For the text-containing cell, return its midpoint in (X, Y) coordinate format. 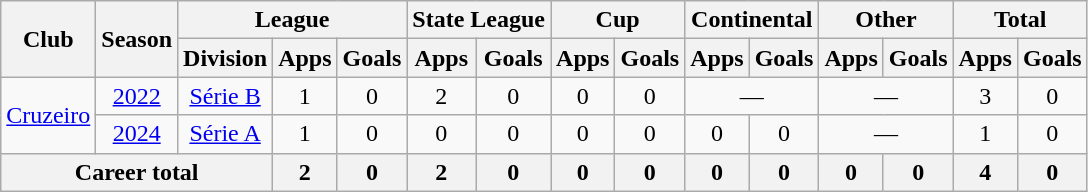
Cruzeiro (48, 115)
Other (886, 20)
Série B (226, 96)
Season (137, 39)
Club (48, 39)
League (292, 20)
Total (1020, 20)
2024 (137, 134)
4 (985, 172)
3 (985, 96)
State League (479, 20)
Career total (137, 172)
Série A (226, 134)
Continental (752, 20)
Cup (618, 20)
2022 (137, 96)
Division (226, 58)
